Detect which cell encompasses the target text, then output its (X, Y) center coordinate. 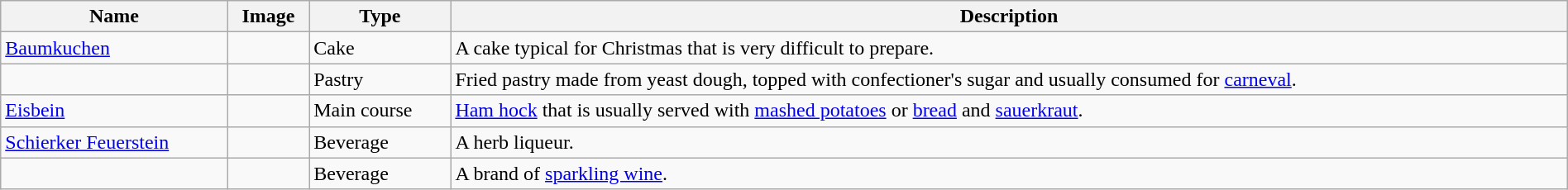
Description (1009, 17)
Ham hock that is usually served with mashed potatoes or bread and sauerkraut. (1009, 111)
Main course (380, 111)
Type (380, 17)
Eisbein (114, 111)
Fried pastry made from yeast dough, topped with confectioner's sugar and usually consumed for carneval. (1009, 79)
A brand of sparkling wine. (1009, 173)
Baumkuchen (114, 48)
Schierker Feuerstein (114, 142)
Name (114, 17)
Pastry (380, 79)
Cake (380, 48)
A herb liqueur. (1009, 142)
A cake typical for Christmas that is very difficult to prepare. (1009, 48)
Image (268, 17)
